Provide the [x, y] coordinate of the cell's center where the given text is located.  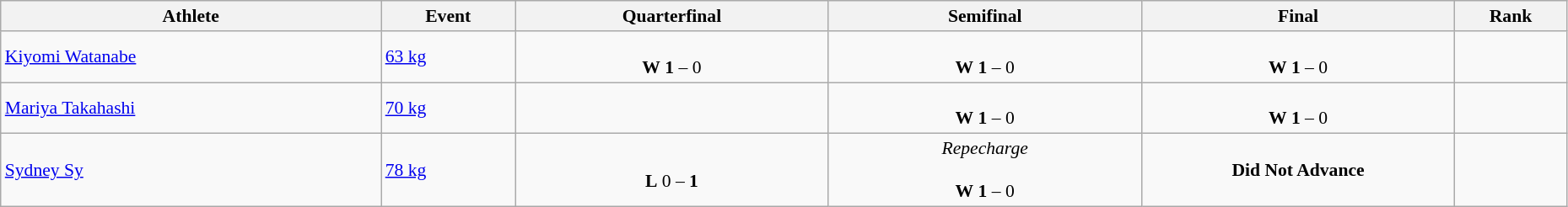
Repecharge W 1 – 0 [985, 170]
63 kg [449, 57]
Final [1297, 16]
Did Not Advance [1297, 170]
Quarterfinal [671, 16]
Kiyomi Watanabe [191, 57]
78 kg [449, 170]
Mariya Takahashi [191, 108]
Semifinal [985, 16]
L 0 – 1 [671, 170]
Athlete [191, 16]
Sydney Sy [191, 170]
Event [449, 16]
70 kg [449, 108]
Rank [1511, 16]
